Identify which cell holds the provided text, then report its [x, y] central coordinate. 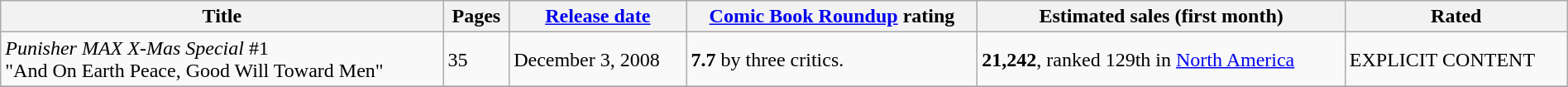
Comic Book Roundup rating [832, 17]
Estimated sales (first month) [1161, 17]
Release date [598, 17]
Punisher MAX X-Mas Special #1"And On Earth Peace, Good Will Toward Men" [222, 60]
Title [222, 17]
21,242, ranked 129th in North America [1161, 60]
Rated [1456, 17]
7.7 by three critics. [832, 60]
35 [476, 60]
EXPLICIT CONTENT [1456, 60]
Pages [476, 17]
December 3, 2008 [598, 60]
